For the text-containing cell, return its midpoint in [X, Y] coordinate format. 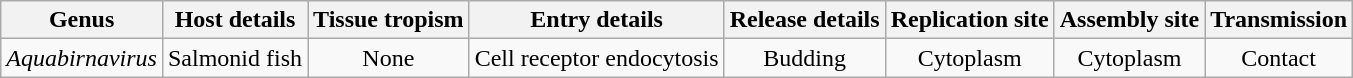
Host details [234, 20]
Budding [804, 58]
Cell receptor endocytosis [596, 58]
Assembly site [1129, 20]
Replication site [970, 20]
Transmission [1279, 20]
Tissue tropism [389, 20]
Genus [82, 20]
Aquabirnavirus [82, 58]
Contact [1279, 58]
Salmonid fish [234, 58]
Entry details [596, 20]
Release details [804, 20]
None [389, 58]
